Output the (X, Y) coordinate of the center of the cell containing the given text.  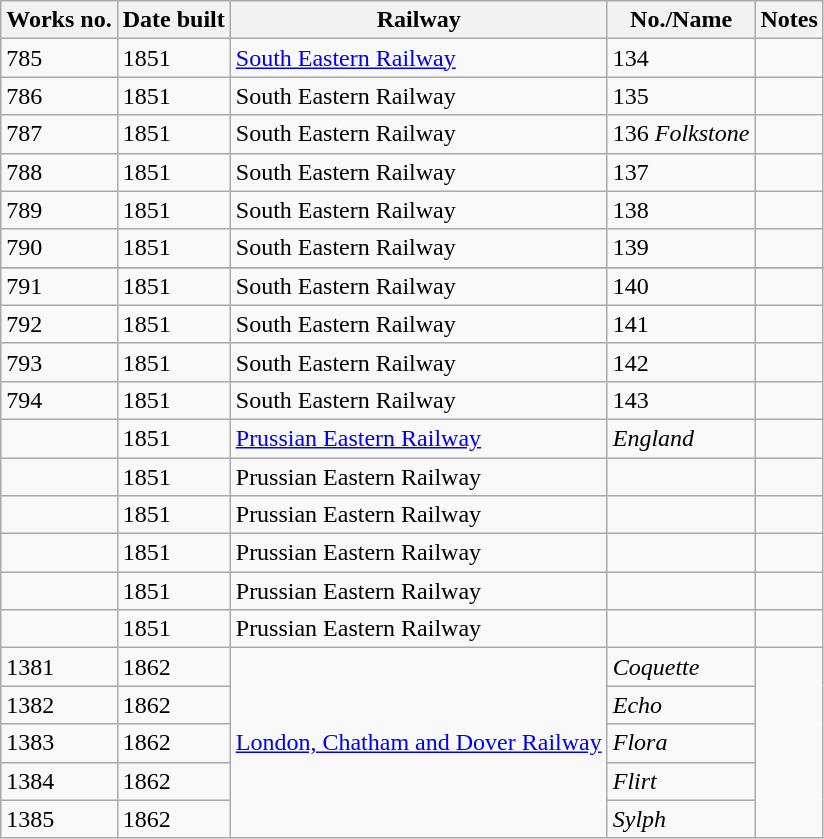
143 (681, 400)
England (681, 438)
1384 (59, 781)
Flora (681, 743)
No./Name (681, 20)
Coquette (681, 667)
794 (59, 400)
1383 (59, 743)
790 (59, 248)
134 (681, 58)
785 (59, 58)
Date built (174, 20)
1385 (59, 819)
Railway (418, 20)
136 Folkstone (681, 134)
135 (681, 96)
787 (59, 134)
142 (681, 362)
786 (59, 96)
138 (681, 210)
140 (681, 286)
Echo (681, 705)
1381 (59, 667)
Notes (789, 20)
137 (681, 172)
Flirt (681, 781)
139 (681, 248)
1382 (59, 705)
London, Chatham and Dover Railway (418, 743)
788 (59, 172)
Sylph (681, 819)
791 (59, 286)
Works no. (59, 20)
789 (59, 210)
141 (681, 324)
793 (59, 362)
792 (59, 324)
